Search for the cell housing the specified text and yield its (x, y) center coordinate. 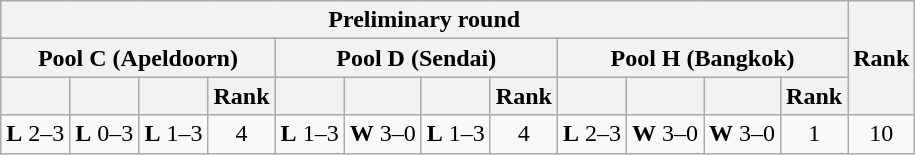
Pool D (Sendai) (416, 58)
10 (882, 134)
L 0–3 (104, 134)
Preliminary round (424, 20)
Pool C (Apeldoorn) (138, 58)
Pool H (Bangkok) (702, 58)
1 (814, 134)
